Search for the cell housing the specified text and yield its [x, y] center coordinate. 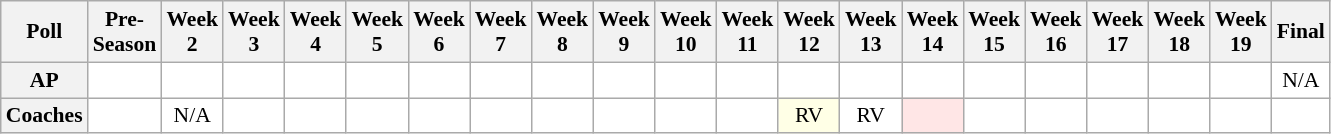
Week7 [501, 32]
Week10 [686, 32]
Week13 [871, 32]
Pre-Season [125, 32]
Week8 [562, 32]
Poll [44, 32]
Week9 [624, 32]
Week6 [439, 32]
Week16 [1056, 32]
Week5 [377, 32]
Week12 [809, 32]
Coaches [44, 116]
Final [1301, 32]
Week14 [933, 32]
Week17 [1118, 32]
Week11 [748, 32]
Week3 [254, 32]
Week19 [1241, 32]
Week4 [316, 32]
Week2 [192, 32]
Week18 [1179, 32]
Week15 [994, 32]
AP [44, 80]
